Provide the [X, Y] coordinate of the cell's center where the given text is located.  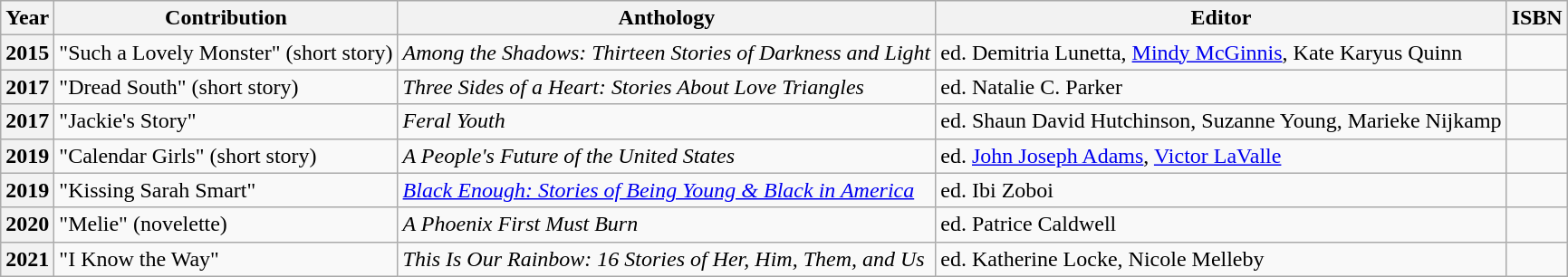
Anthology [667, 18]
"Dread South" (short story) [226, 87]
A Phoenix First Must Burn [667, 224]
"Jackie's Story" [226, 121]
Contribution [226, 18]
ISBN [1536, 18]
"Melie" (novelette) [226, 224]
Feral Youth [667, 121]
A People's Future of the United States [667, 156]
2020 [27, 224]
Black Enough: Stories of Being Young & Black in America [667, 190]
Editor [1221, 18]
Year [27, 18]
2021 [27, 259]
ed. Ibi Zoboi [1221, 190]
"Calendar Girls" (short story) [226, 156]
ed. Patrice Caldwell [1221, 224]
ed. John Joseph Adams, Victor LaValle [1221, 156]
Among the Shadows: Thirteen Stories of Darkness and Light [667, 53]
"I Know the Way" [226, 259]
ed. Katherine Locke, Nicole Melleby [1221, 259]
ed. Demitria Lunetta, Mindy McGinnis, Kate Karyus Quinn [1221, 53]
ed. Shaun David Hutchinson, Suzanne Young, Marieke Nijkamp [1221, 121]
"Kissing Sarah Smart" [226, 190]
ed. Natalie C. Parker [1221, 87]
This Is Our Rainbow: 16 Stories of Her, Him, Them, and Us [667, 259]
"Such a Lovely Monster" (short story) [226, 53]
2015 [27, 53]
Three Sides of a Heart: Stories About Love Triangles [667, 87]
